Determine the [X, Y] coordinate at the center of the cell enclosing the given text.  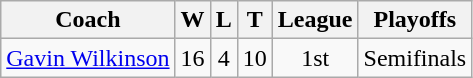
16 [192, 58]
10 [254, 58]
4 [224, 58]
Playoffs [415, 20]
League [315, 20]
W [192, 20]
1st [315, 58]
Semifinals [415, 58]
L [224, 20]
Gavin Wilkinson [88, 58]
T [254, 20]
Coach [88, 20]
